For the text-containing cell, return its midpoint in (X, Y) coordinate format. 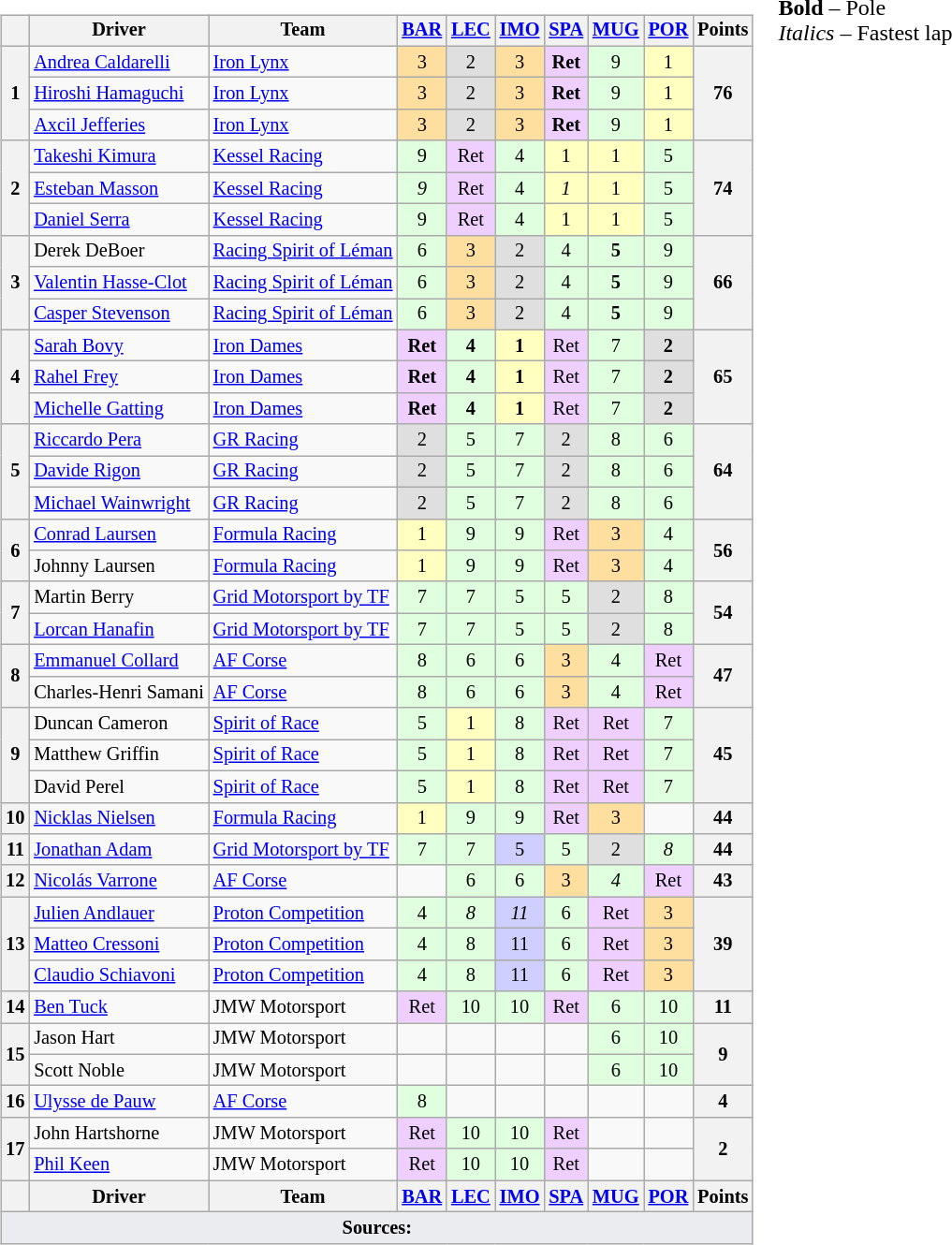
Charles-Henri Samani (118, 692)
Ulysse de Pauw (118, 1102)
Jonathan Adam (118, 850)
16 (15, 1102)
54 (723, 612)
Derek DeBoer (118, 251)
Rahel Frey (118, 377)
47 (723, 676)
43 (723, 881)
Matteo Cressoni (118, 945)
Duncan Cameron (118, 724)
Scott Noble (118, 1070)
Ben Tuck (118, 1007)
Michael Wainwright (118, 503)
Riccardo Pera (118, 440)
14 (15, 1007)
Axcil Jefferies (118, 125)
Hiroshi Hamaguchi (118, 94)
Esteban Masson (118, 188)
Takeshi Kimura (118, 156)
13 (15, 944)
64 (723, 472)
Nicolás Varrone (118, 881)
Sources: (376, 1228)
66 (723, 283)
Andrea Caldarelli (118, 62)
Casper Stevenson (118, 315)
Michelle Gatting (118, 409)
Valentin Hasse-Clot (118, 283)
65 (723, 376)
15 (15, 1054)
Daniel Serra (118, 220)
76 (723, 94)
Emmanuel Collard (118, 661)
John Hartshorne (118, 1134)
12 (15, 881)
Martin Berry (118, 597)
74 (723, 187)
Nicklas Nielsen (118, 818)
56 (723, 550)
Johnny Laursen (118, 566)
Lorcan Hanafin (118, 629)
Matthew Griffin (118, 755)
Claudio Schiavoni (118, 975)
David Perel (118, 786)
Conrad Laursen (118, 535)
39 (723, 944)
Jason Hart (118, 1039)
Phil Keen (118, 1164)
45 (723, 754)
Sarah Bovy (118, 345)
Davide Rigon (118, 472)
17 (15, 1150)
Julien Andlauer (118, 913)
